Capture the cell that displays the provided text and extract its (x, y) central coordinate. 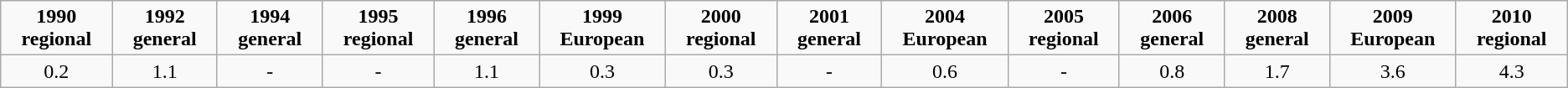
1999 European (602, 28)
3.6 (1393, 71)
1.7 (1277, 71)
4.3 (1511, 71)
0.2 (57, 71)
2000 regional (720, 28)
1992 general (165, 28)
2008 general (1277, 28)
2005 regional (1064, 28)
1990 regional (57, 28)
2010 regional (1511, 28)
2004 European (945, 28)
2001 general (829, 28)
0.6 (945, 71)
2006 general (1172, 28)
1995 regional (379, 28)
1994 general (270, 28)
0.8 (1172, 71)
2009 European (1393, 28)
1996 general (487, 28)
